Extract the [X, Y] coordinate from the center of the cell holding the provided text.  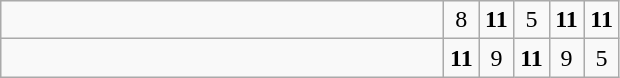
8 [462, 20]
